From the cell containing the given text, extract its center point as (x, y) coordinate. 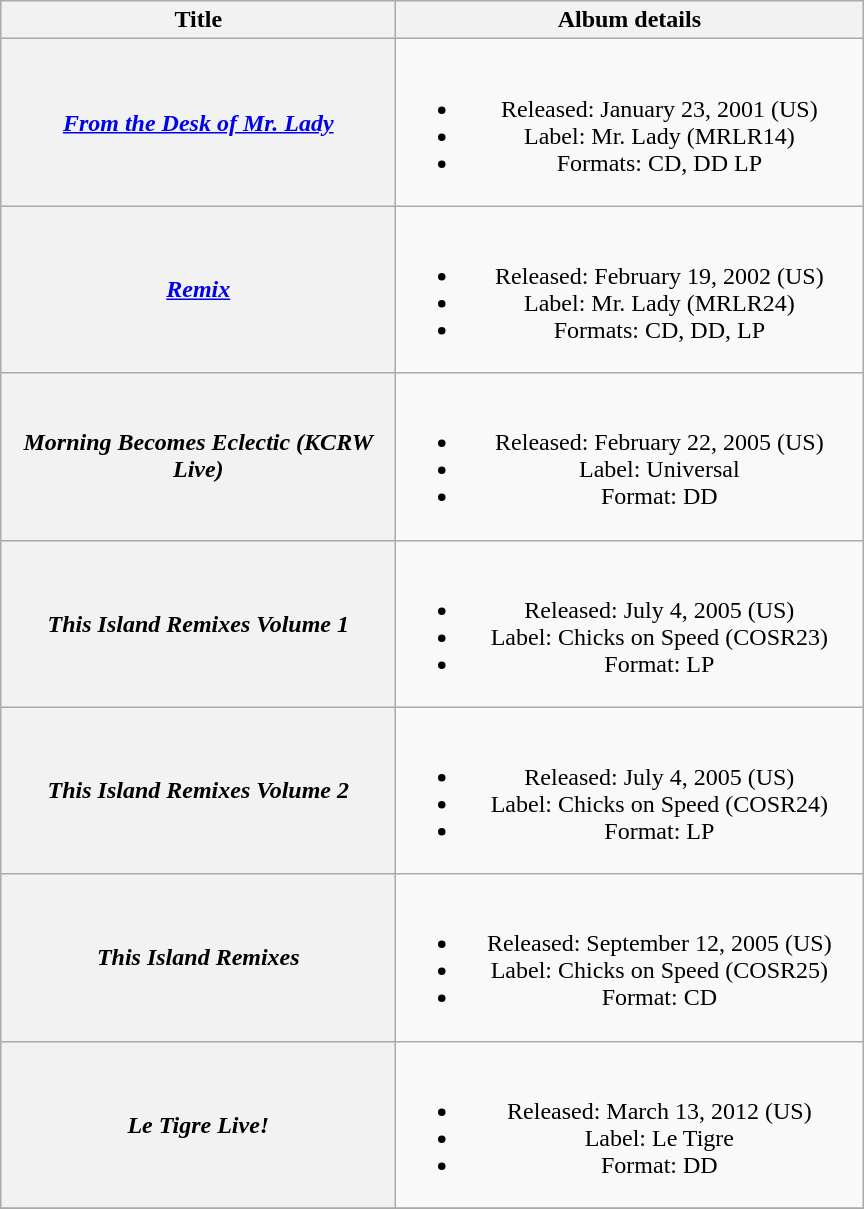
Album details (630, 20)
Released: February 19, 2002 (US)Label: Mr. Lady (MRLR24)Formats: CD, DD, LP (630, 290)
Remix (198, 290)
Released: July 4, 2005 (US)Label: Chicks on Speed (COSR23)Format: LP (630, 624)
Morning Becomes Eclectic (KCRW Live) (198, 456)
This Island Remixes Volume 2 (198, 790)
Released: March 13, 2012 (US)Label: Le TigreFormat: DD (630, 1124)
Released: January 23, 2001 (US)Label: Mr. Lady (MRLR14)Formats: CD, DD LP (630, 122)
This Island Remixes (198, 958)
This Island Remixes Volume 1 (198, 624)
From the Desk of Mr. Lady (198, 122)
Title (198, 20)
Released: September 12, 2005 (US)Label: Chicks on Speed (COSR25)Format: CD (630, 958)
Le Tigre Live! (198, 1124)
Released: July 4, 2005 (US)Label: Chicks on Speed (COSR24)Format: LP (630, 790)
Released: February 22, 2005 (US)Label: UniversalFormat: DD (630, 456)
